Locate the cell with the specified text and output its [X, Y] center coordinate. 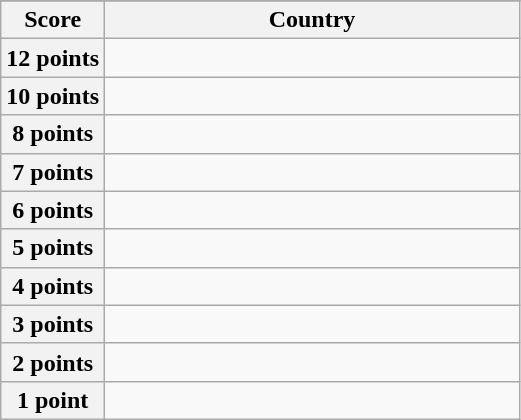
4 points [53, 286]
10 points [53, 96]
7 points [53, 172]
Country [312, 20]
12 points [53, 58]
2 points [53, 362]
Score [53, 20]
5 points [53, 248]
1 point [53, 400]
6 points [53, 210]
3 points [53, 324]
8 points [53, 134]
